From the cell containing the given text, extract its center point as (X, Y) coordinate. 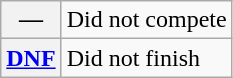
DNF (31, 58)
Did not finish (146, 58)
— (31, 20)
Did not compete (146, 20)
